Return the (X, Y) coordinate for the center point of the cell that contains the specified text.  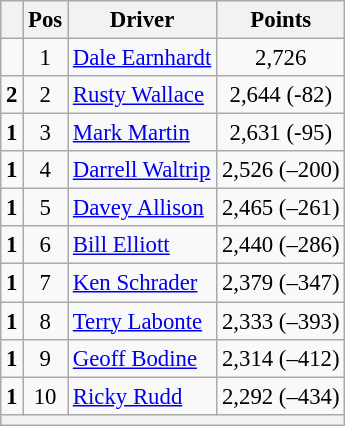
Geoff Bodine (142, 358)
2,526 (–200) (281, 170)
Rusty Wallace (142, 95)
2,631 (-95) (281, 133)
2,644 (-82) (281, 95)
Bill Elliott (142, 245)
2,726 (281, 58)
2,333 (–393) (281, 321)
Ken Schrader (142, 283)
2,465 (–261) (281, 208)
Points (281, 20)
2,440 (–286) (281, 245)
8 (46, 321)
4 (46, 170)
5 (46, 208)
Ricky Rudd (142, 396)
2,379 (–347) (281, 283)
2,292 (–434) (281, 396)
Davey Allison (142, 208)
2,314 (–412) (281, 358)
Darrell Waltrip (142, 170)
3 (46, 133)
6 (46, 245)
9 (46, 358)
Driver (142, 20)
Dale Earnhardt (142, 58)
Pos (46, 20)
Terry Labonte (142, 321)
Mark Martin (142, 133)
10 (46, 396)
7 (46, 283)
